Detect which cell encompasses the target text, then output its (x, y) center coordinate. 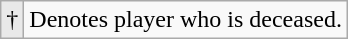
Denotes player who is deceased. (186, 20)
† (12, 20)
